From the cell containing the given text, extract its center point as [X, Y] coordinate. 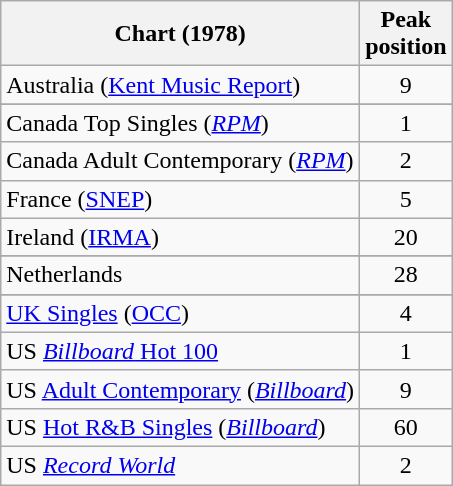
US Billboard Hot 100 [180, 351]
Ireland (IRMA) [180, 237]
20 [406, 237]
Netherlands [180, 275]
US Hot R&B Singles (Billboard) [180, 427]
UK Singles (OCC) [180, 313]
US Record World [180, 465]
60 [406, 427]
4 [406, 313]
Australia (Kent Music Report) [180, 85]
France (SNEP) [180, 199]
Peakposition [406, 34]
5 [406, 199]
28 [406, 275]
Chart (1978) [180, 34]
Canada Adult Contemporary (RPM) [180, 161]
Canada Top Singles (RPM) [180, 123]
US Adult Contemporary (Billboard) [180, 389]
